Extract the [X, Y] coordinate from the center of the cell holding the provided text.  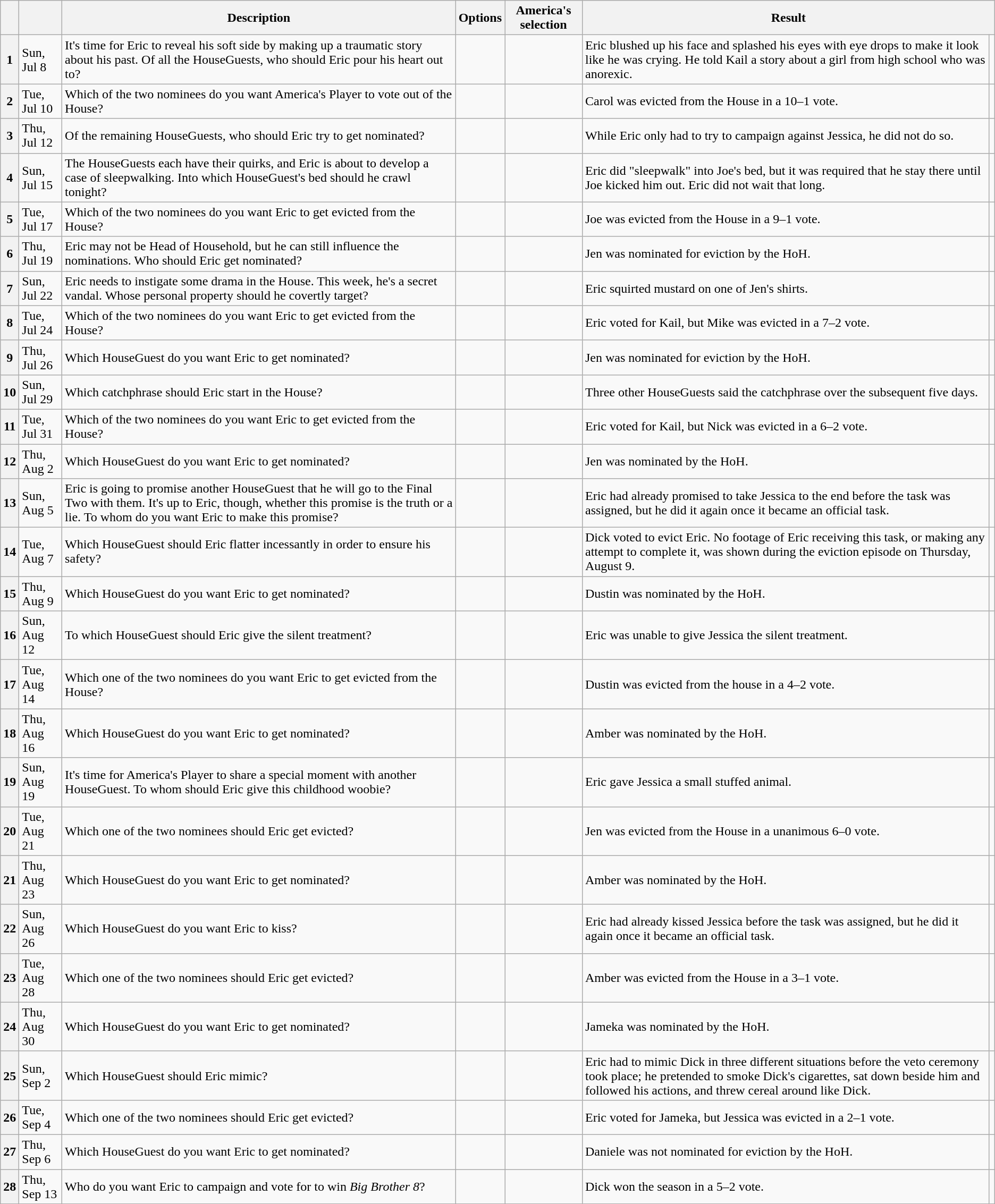
2 [10, 101]
Sun, Aug 5 [40, 503]
Dick won the season in a 5–2 vote. [786, 1186]
Thu, Jul 26 [40, 357]
Sun, Aug 12 [40, 635]
Daniele was not nominated for eviction by the HoH. [786, 1152]
Thu, Aug 30 [40, 1027]
Which one of the two nominees do you want Eric to get evicted from the House? [259, 684]
6 [10, 254]
Sun, Jul 29 [40, 392]
Eric squirted mustard on one of Jen's shirts. [786, 288]
Tue, Aug 21 [40, 831]
Thu, Sep 13 [40, 1186]
18 [10, 733]
Tue, Sep 4 [40, 1117]
17 [10, 684]
Which HouseGuest do you want Eric to kiss? [259, 929]
24 [10, 1027]
Tue, Aug 7 [40, 552]
Thu, Jul 19 [40, 254]
Thu, Aug 9 [40, 594]
Eric had already promised to take Jessica to the end before the task was assigned, but he did it again once it became an official task. [786, 503]
Thu, Jul 12 [40, 136]
Sun, Jul 8 [40, 60]
Tue, Aug 28 [40, 978]
5 [10, 219]
Tue, Jul 24 [40, 323]
Carol was evicted from the House in a 10–1 vote. [786, 101]
To which HouseGuest should Eric give the silent treatment? [259, 635]
Eric needs to instigate some drama in the House. This week, he's a secret vandal. Whose personal property should he covertly target? [259, 288]
Result [788, 18]
Tue, Jul 31 [40, 426]
4 [10, 177]
26 [10, 1117]
Amber was evicted from the House in a 3–1 vote. [786, 978]
15 [10, 594]
Thu, Aug 2 [40, 461]
19 [10, 782]
Dustin was nominated by the HoH. [786, 594]
Sun, Aug 26 [40, 929]
Tue, Aug 14 [40, 684]
Eric had already kissed Jessica before the task was assigned, but he did it again once it became an official task. [786, 929]
1 [10, 60]
22 [10, 929]
23 [10, 978]
While Eric only had to try to campaign against Jessica, he did not do so. [786, 136]
Eric gave Jessica a small stuffed animal. [786, 782]
Eric was unable to give Jessica the silent treatment. [786, 635]
Eric voted for Kail, but Mike was evicted in a 7–2 vote. [786, 323]
Options [480, 18]
Tue, Jul 10 [40, 101]
Which HouseGuest should Eric flatter incessantly in order to ensure his safety? [259, 552]
Eric did "sleepwalk" into Joe's bed, but it was required that he stay there until Joe kicked him out. Eric did not wait that long. [786, 177]
12 [10, 461]
Thu, Aug 23 [40, 880]
Thu, Aug 16 [40, 733]
America's selection [544, 18]
Sun, Aug 19 [40, 782]
13 [10, 503]
14 [10, 552]
27 [10, 1152]
10 [10, 392]
Jen was nominated by the HoH. [786, 461]
28 [10, 1186]
Sun, Jul 15 [40, 177]
8 [10, 323]
Thu, Sep 6 [40, 1152]
Which HouseGuest should Eric mimic? [259, 1075]
21 [10, 880]
It's time for America's Player to share a special moment with another HouseGuest. To whom should Eric give this childhood woobie? [259, 782]
Sun, Sep 2 [40, 1075]
The HouseGuests each have their quirks, and Eric is about to develop a case of sleepwalking. Into which HouseGuest's bed should he crawl tonight? [259, 177]
7 [10, 288]
Of the remaining HouseGuests, who should Eric try to get nominated? [259, 136]
Description [259, 18]
11 [10, 426]
Dustin was evicted from the house in a 4–2 vote. [786, 684]
Eric voted for Jameka, but Jessica was evicted in a 2–1 vote. [786, 1117]
Which catchphrase should Eric start in the House? [259, 392]
Tue, Jul 17 [40, 219]
Jen was evicted from the House in a unanimous 6–0 vote. [786, 831]
Who do you want Eric to campaign and vote for to win Big Brother 8? [259, 1186]
Sun, Jul 22 [40, 288]
9 [10, 357]
Three other HouseGuests said the catchphrase over the subsequent five days. [786, 392]
Which of the two nominees do you want America's Player to vote out of the House? [259, 101]
25 [10, 1075]
3 [10, 136]
Eric may not be Head of Household, but he can still influence the nominations. Who should Eric get nominated? [259, 254]
Joe was evicted from the House in a 9–1 vote. [786, 219]
16 [10, 635]
20 [10, 831]
Eric voted for Kail, but Nick was evicted in a 6–2 vote. [786, 426]
Jameka was nominated by the HoH. [786, 1027]
